Extract the (x, y) coordinate from the center of the cell holding the provided text.  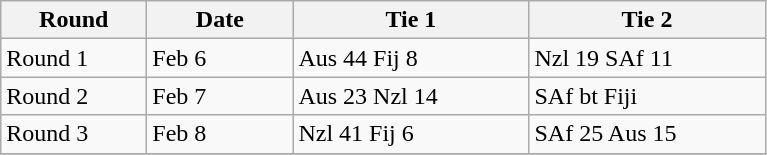
Tie 1 (411, 20)
Round (74, 20)
SAf 25 Aus 15 (647, 134)
Round 3 (74, 134)
Round 1 (74, 58)
Feb 7 (220, 96)
Nzl 19 SAf 11 (647, 58)
SAf bt Fiji (647, 96)
Round 2 (74, 96)
Aus 23 Nzl 14 (411, 96)
Tie 2 (647, 20)
Nzl 41 Fij 6 (411, 134)
Aus 44 Fij 8 (411, 58)
Date (220, 20)
Feb 8 (220, 134)
Feb 6 (220, 58)
